Find where the given text appears and provide that cell's center as [X, Y] coordinate. 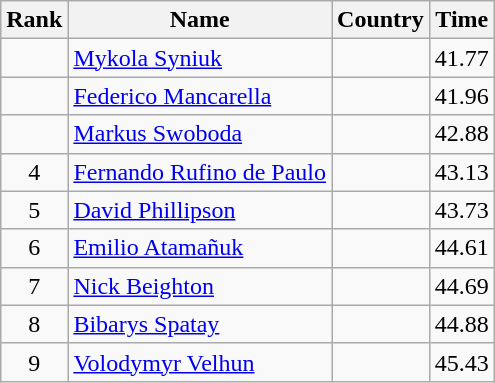
Markus Swoboda [200, 134]
Mykola Syniuk [200, 58]
Nick Beighton [200, 286]
44.61 [462, 248]
Federico Mancarella [200, 96]
6 [34, 248]
41.77 [462, 58]
43.73 [462, 210]
Fernando Rufino de Paulo [200, 172]
Emilio Atamañuk [200, 248]
Volodymyr Velhun [200, 362]
Name [200, 20]
Time [462, 20]
8 [34, 324]
41.96 [462, 96]
Country [381, 20]
44.88 [462, 324]
Rank [34, 20]
5 [34, 210]
4 [34, 172]
42.88 [462, 134]
44.69 [462, 286]
45.43 [462, 362]
David Phillipson [200, 210]
9 [34, 362]
7 [34, 286]
43.13 [462, 172]
Bibarys Spatay [200, 324]
